Return [X, Y] of the center of cell containing provided text 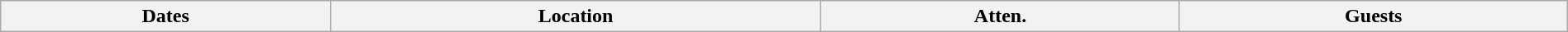
Atten. [1001, 16]
Guests [1373, 16]
Location [576, 16]
Dates [165, 16]
